Identify which cell holds the provided text, then report its (x, y) central coordinate. 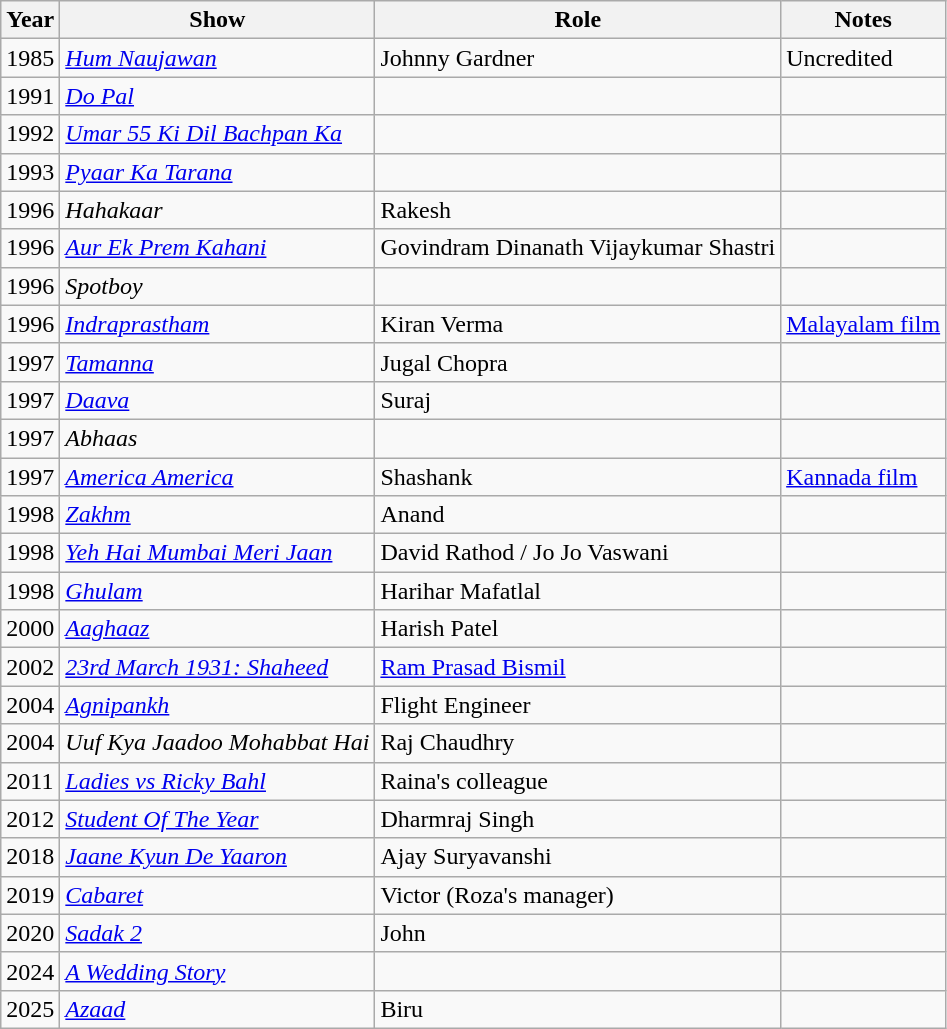
Govindram Dinanath Vijaykumar Shastri (578, 248)
Aaghaaz (218, 629)
1985 (30, 58)
Shashank (578, 477)
Role (578, 20)
Cabaret (218, 895)
Uncredited (864, 58)
Zakhm (218, 515)
Rakesh (578, 210)
Do Pal (218, 96)
Umar 55 Ki Dil Bachpan Ka (218, 134)
Johnny Gardner (578, 58)
Yeh Hai Mumbai Meri Jaan (218, 553)
Ajay Suryavanshi (578, 857)
A Wedding Story (218, 971)
Pyaar Ka Tarana (218, 172)
2019 (30, 895)
Biru (578, 1009)
1991 (30, 96)
Jaane Kyun De Yaaron (218, 857)
Ghulam (218, 591)
Kiran Verma (578, 324)
Ladies vs Ricky Bahl (218, 781)
Dharmraj Singh (578, 819)
2002 (30, 667)
2018 (30, 857)
Hum Naujawan (218, 58)
Hahakaar (218, 210)
2025 (30, 1009)
Indraprastham (218, 324)
Raina's colleague (578, 781)
Spotboy (218, 286)
Notes (864, 20)
2011 (30, 781)
2024 (30, 971)
Flight Engineer (578, 705)
Jugal Chopra (578, 362)
Raj Chaudhry (578, 743)
Uuf Kya Jaadoo Mohabbat Hai (218, 743)
Harihar Mafatlal (578, 591)
Abhaas (218, 438)
Tamanna (218, 362)
Malayalam film (864, 324)
David Rathod / Jo Jo Vaswani (578, 553)
Show (218, 20)
Year (30, 20)
2000 (30, 629)
1993 (30, 172)
Harish Patel (578, 629)
2020 (30, 933)
Kannada film (864, 477)
23rd March 1931: Shaheed (218, 667)
Suraj (578, 400)
Azaad (218, 1009)
Daava (218, 400)
Agnipankh (218, 705)
Sadak 2 (218, 933)
2012 (30, 819)
Aur Ek Prem Kahani (218, 248)
John (578, 933)
Student Of The Year (218, 819)
America America (218, 477)
Ram Prasad Bismil (578, 667)
Victor (Roza's manager) (578, 895)
Anand (578, 515)
1992 (30, 134)
